Provide the (x, y) coordinate of the cell's center where the given text is located.  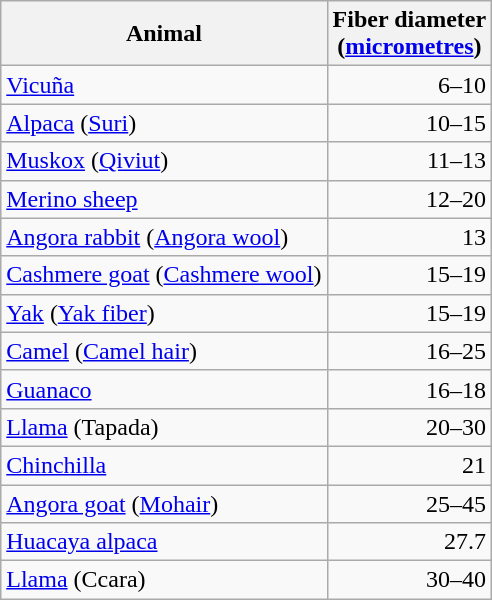
Chinchilla (164, 465)
Camel (Camel hair) (164, 351)
30–40 (410, 580)
Angora goat (Mohair) (164, 503)
10–15 (410, 123)
Huacaya alpaca (164, 542)
27.7 (410, 542)
21 (410, 465)
Llama (Tapada) (164, 427)
Fiber diameter (micrometres) (410, 34)
Cashmere goat (Cashmere wool) (164, 275)
20–30 (410, 427)
25–45 (410, 503)
12–20 (410, 199)
Alpaca (Suri) (164, 123)
Merino sheep (164, 199)
16–18 (410, 389)
Guanaco (164, 389)
13 (410, 237)
Angora rabbit (Angora wool) (164, 237)
Animal (164, 34)
11–13 (410, 161)
Vicuña (164, 85)
16–25 (410, 351)
Muskox (Qiviut) (164, 161)
6–10 (410, 85)
Yak (Yak fiber) (164, 313)
Llama (Ccara) (164, 580)
